Provide the [X, Y] coordinate of the cell's center where the given text is located.  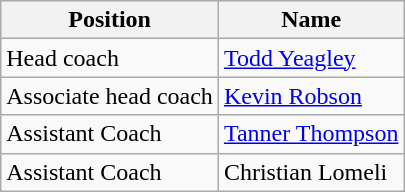
Head coach [110, 58]
Christian Lomeli [311, 172]
Tanner Thompson [311, 134]
Kevin Robson [311, 96]
Position [110, 20]
Associate head coach [110, 96]
Name [311, 20]
Todd Yeagley [311, 58]
